Extract the (x, y) coordinate from the center of the cell holding the provided text.  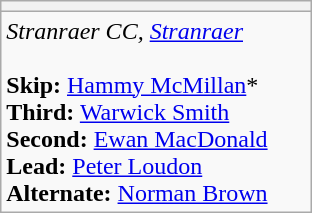
Stranraer CC, StranraerSkip: Hammy McMillan* Third: Warwick Smith Second: Ewan MacDonald Lead: Peter Loudon Alternate: Norman Brown (156, 112)
